Scan for the cell matching the given text and deliver its [X, Y] coordinate at center. 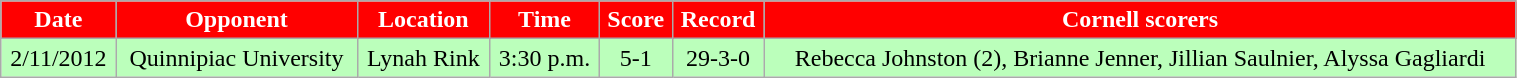
Lynah Rink [424, 58]
2/11/2012 [58, 58]
Quinnipiac University [236, 58]
Rebecca Johnston (2), Brianne Jenner, Jillian Saulnier, Alyssa Gagliardi [1140, 58]
5-1 [636, 58]
29-3-0 [718, 58]
Cornell scorers [1140, 20]
3:30 p.m. [545, 58]
Opponent [236, 20]
Score [636, 20]
Time [545, 20]
Record [718, 20]
Location [424, 20]
Date [58, 20]
